Return the [x, y] coordinate for the center point of the cell that contains the specified text.  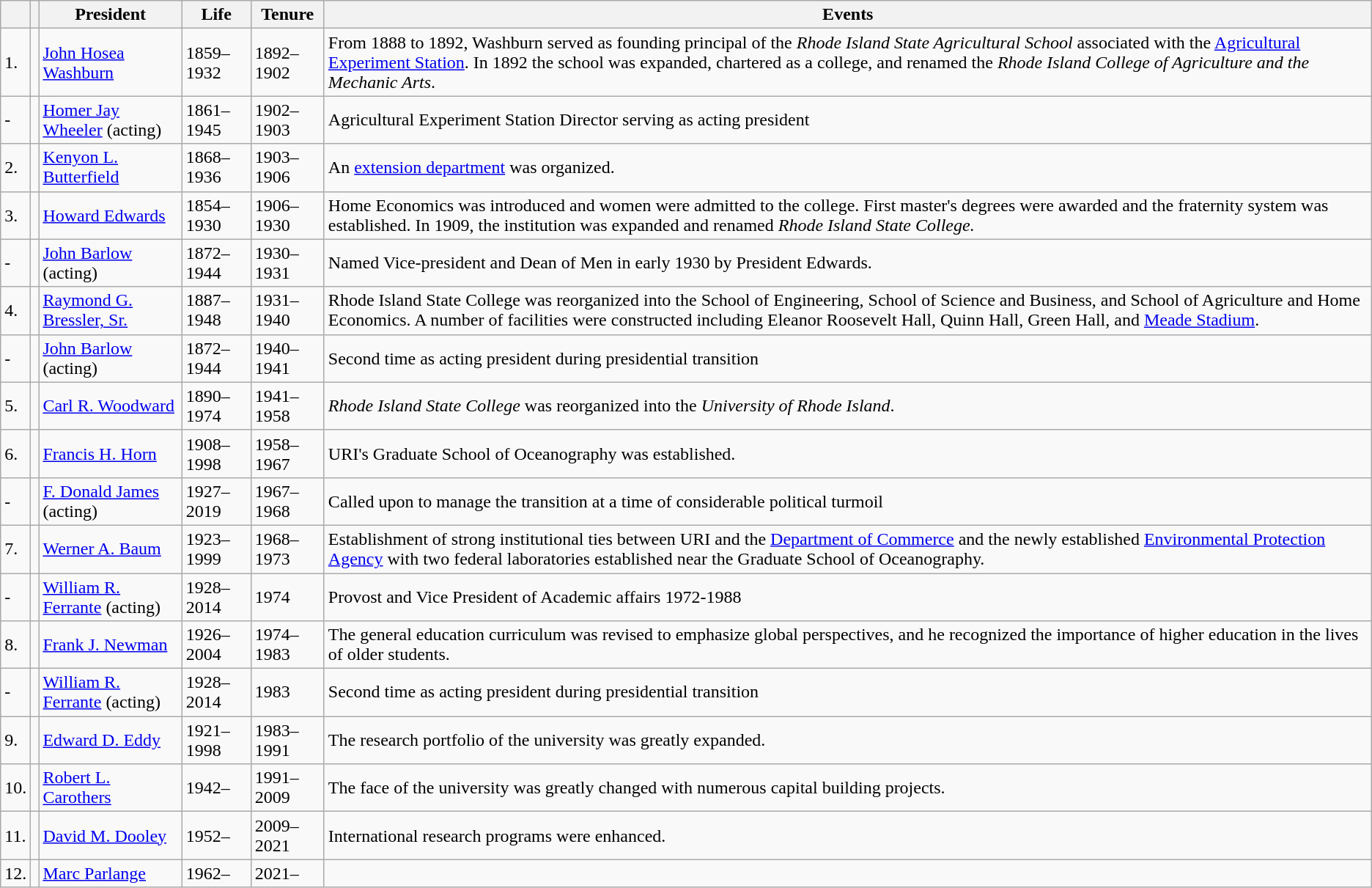
1887–1948 [216, 311]
1974–1983 [287, 645]
Robert L. Carothers [110, 788]
Rhode Island State College was reorganized into the University of Rhode Island. [847, 406]
Homer Jay Wheeler (acting) [110, 120]
1927–2019 [216, 502]
Agricultural Experiment Station Director serving as acting president [847, 120]
F. Donald James (acting) [110, 502]
1868–1936 [216, 167]
12. [16, 873]
The research portfolio of the university was greatly expanded. [847, 741]
The face of the university was greatly changed with numerous capital building projects. [847, 788]
Raymond G. Bressler, Sr. [110, 311]
1861–1945 [216, 120]
Francis H. Horn [110, 453]
11. [16, 836]
1926–2004 [216, 645]
2. [16, 167]
Called upon to manage the transition at a time of considerable political turmoil [847, 502]
Frank J. Newman [110, 645]
Carl R. Woodward [110, 406]
International research programs were enhanced. [847, 836]
1892–1902 [287, 62]
Edward D. Eddy [110, 741]
1903–1906 [287, 167]
President [110, 15]
1952– [216, 836]
Named Vice-president and Dean of Men in early 1930 by President Edwards. [847, 263]
1923–1999 [216, 548]
1958–1967 [287, 453]
10. [16, 788]
Life [216, 15]
1991–2009 [287, 788]
1941–1958 [287, 406]
1931–1940 [287, 311]
Provost and Vice President of Academic affairs 1972-1988 [847, 597]
An extension department was organized. [847, 167]
1890–1974 [216, 406]
Werner A. Baum [110, 548]
1859–1932 [216, 62]
Events [847, 15]
7. [16, 548]
1974 [287, 597]
1908–1998 [216, 453]
1967–1968 [287, 502]
Howard Edwards [110, 216]
1902–1903 [287, 120]
1983 [287, 692]
1. [16, 62]
1942– [216, 788]
1930–1931 [287, 263]
1921–1998 [216, 741]
URI's Graduate School of Oceanography was established. [847, 453]
John Hosea Washburn [110, 62]
8. [16, 645]
5. [16, 406]
1983–1991 [287, 741]
4. [16, 311]
9. [16, 741]
Marc Parlange [110, 873]
2021– [287, 873]
Kenyon L. Butterfield [110, 167]
2009–2021 [287, 836]
1962– [216, 873]
1906–1930 [287, 216]
6. [16, 453]
1968–1973 [287, 548]
Tenure [287, 15]
David M. Dooley [110, 836]
3. [16, 216]
1854–1930 [216, 216]
1940–1941 [287, 358]
